Detect which cell encompasses the target text, then output its [X, Y] center coordinate. 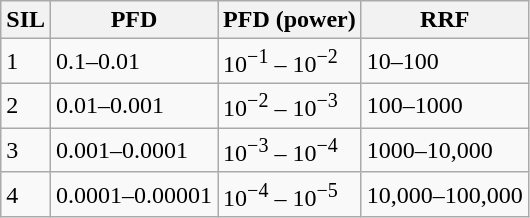
3 [26, 150]
0.001–0.0001 [134, 150]
100–1000 [444, 106]
10–100 [444, 62]
PFD [134, 20]
2 [26, 106]
0.0001–0.00001 [134, 194]
RRF [444, 20]
4 [26, 194]
10−1 – 10−2 [290, 62]
0.1–0.01 [134, 62]
1000–10,000 [444, 150]
10−2 – 10−3 [290, 106]
10,000–100,000 [444, 194]
10−3 – 10−4 [290, 150]
10−4 – 10−5 [290, 194]
PFD (power) [290, 20]
0.01–0.001 [134, 106]
1 [26, 62]
SIL [26, 20]
